Search for the cell housing the specified text and yield its [x, y] center coordinate. 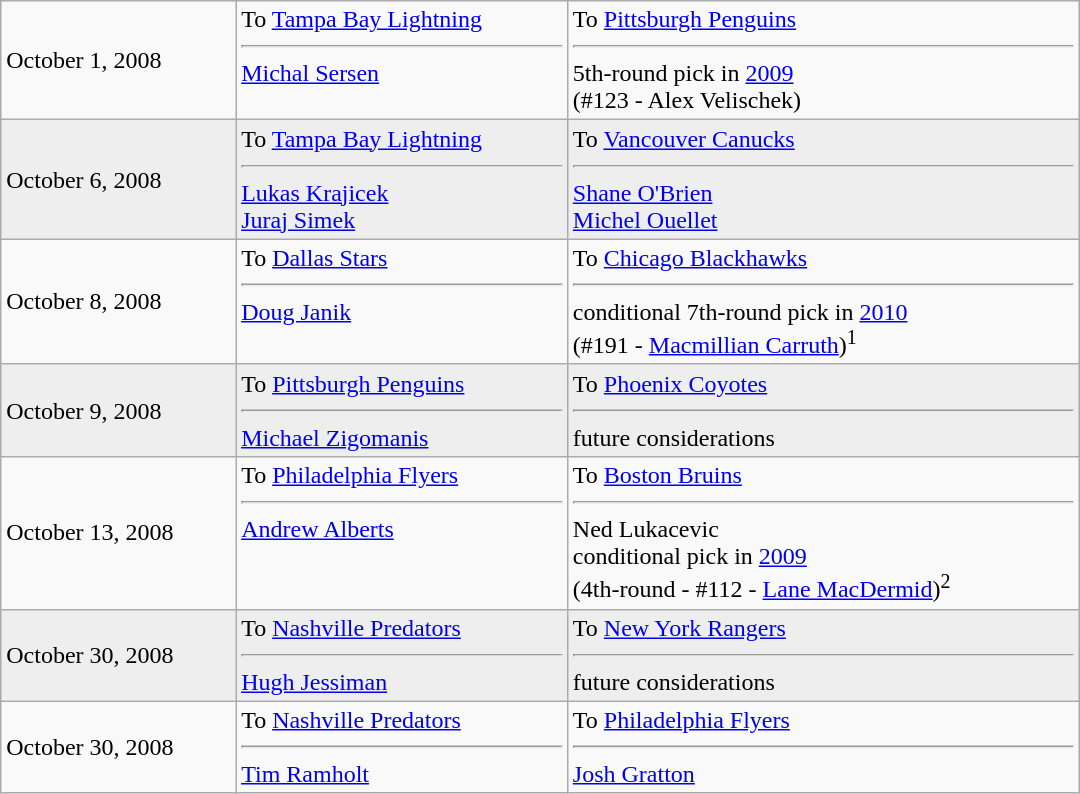
To Philadelphia FlyersAndrew Alberts [402, 532]
To Vancouver CanucksShane O'BrienMichel Ouellet [823, 180]
October 1, 2008 [118, 60]
October 8, 2008 [118, 302]
To New York Rangersfuture considerations [823, 655]
To Nashville PredatorsHugh Jessiman [402, 655]
To Chicago Blackhawksconditional 7th-round pick in 2010(#191 - Macmillian Carruth)1 [823, 302]
To Philadelphia FlyersJosh Gratton [823, 747]
To Tampa Bay LightningMichal Sersen [402, 60]
To Dallas StarsDoug Janik [402, 302]
October 6, 2008 [118, 180]
To Nashville PredatorsTim Ramholt [402, 747]
To Tampa Bay LightningLukas KrajicekJuraj Simek [402, 180]
To Boston BruinsNed Lukacevicconditional pick in 2009(4th-round - #112 - Lane MacDermid)2 [823, 532]
To Phoenix Coyotesfuture considerations [823, 410]
To Pittsburgh Penguins5th-round pick in 2009(#123 - Alex Velischek) [823, 60]
October 9, 2008 [118, 410]
October 13, 2008 [118, 532]
To Pittsburgh PenguinsMichael Zigomanis [402, 410]
